Return the [x, y] coordinate for the center point of the cell that contains the specified text.  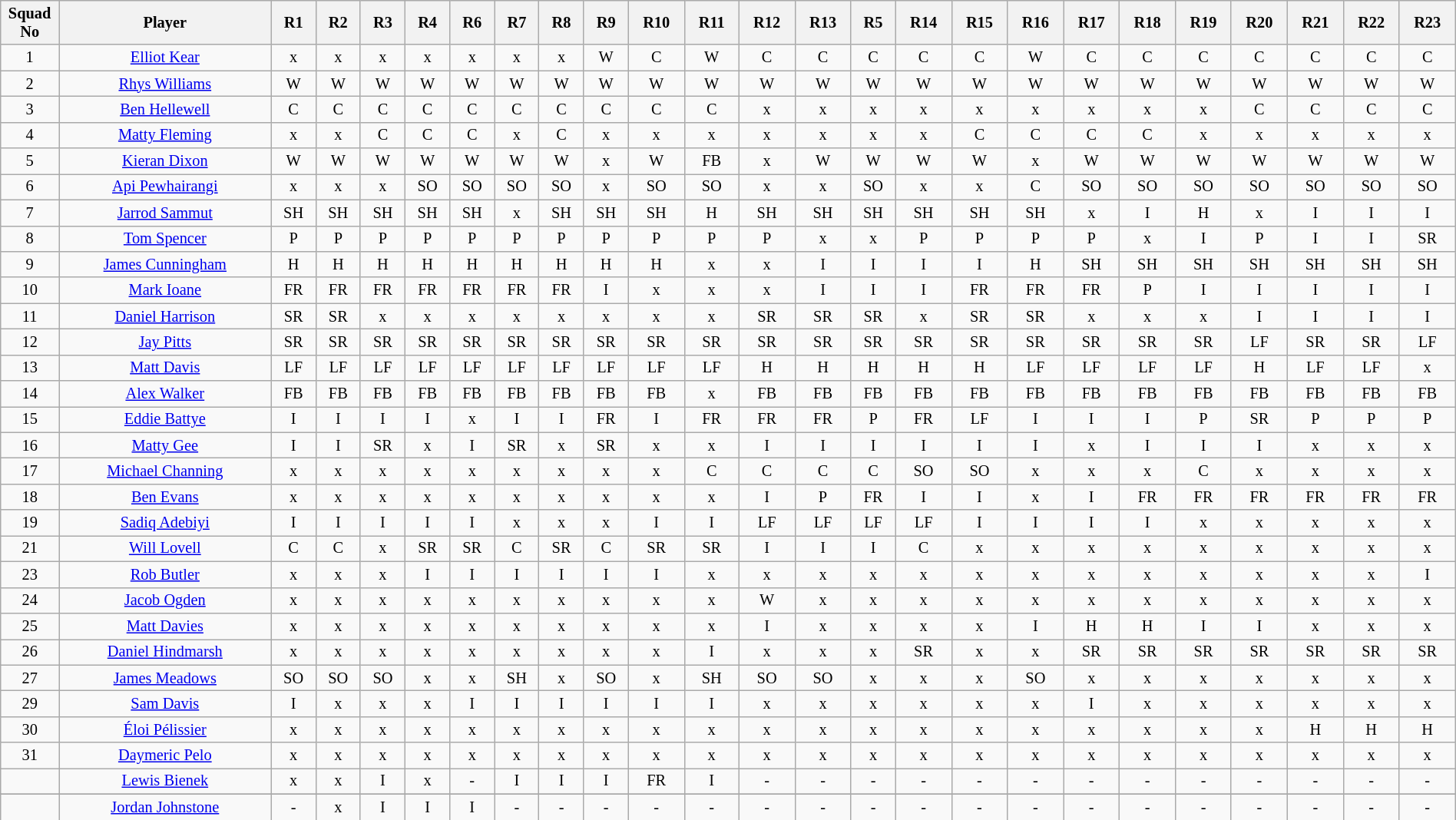
R15 [980, 22]
Jay Pitts [166, 342]
Sadiq Adebiyi [166, 523]
James Meadows [166, 678]
R4 [428, 22]
R18 [1147, 22]
R20 [1259, 22]
1 [30, 58]
Eddie Battye [166, 419]
R17 [1092, 22]
Daniel Hindmarsh [166, 652]
Alex Walker [166, 394]
R10 [656, 22]
Tom Spencer [166, 239]
Daymeric Pelo [166, 756]
15 [30, 419]
Matt Davies [166, 626]
James Cunningham [166, 264]
Éloi Pélissier [166, 729]
23 [30, 574]
Rhys Williams [166, 84]
R2 [338, 22]
21 [30, 548]
Matty Fleming [166, 135]
R14 [923, 22]
R16 [1035, 22]
5 [30, 161]
R6 [472, 22]
R22 [1372, 22]
16 [30, 445]
R12 [766, 22]
R11 [711, 22]
13 [30, 368]
R8 [561, 22]
4 [30, 135]
R5 [873, 22]
Will Lovell [166, 548]
30 [30, 729]
R1 [293, 22]
R23 [1427, 22]
7 [30, 213]
R21 [1315, 22]
Jacob Ogden [166, 600]
Jarrod Sammut [166, 213]
18 [30, 497]
Mark Ioane [166, 290]
Elliot Kear [166, 58]
Player [166, 22]
Lewis Bienek [166, 781]
17 [30, 471]
Sam Davis [166, 703]
R3 [382, 22]
3 [30, 109]
25 [30, 626]
R19 [1204, 22]
R7 [517, 22]
Squad No [30, 22]
24 [30, 600]
8 [30, 239]
2 [30, 84]
27 [30, 678]
26 [30, 652]
19 [30, 523]
29 [30, 703]
R13 [823, 22]
Jordan Johnstone [166, 807]
Matt Davis [166, 368]
11 [30, 316]
6 [30, 187]
10 [30, 290]
Rob Butler [166, 574]
14 [30, 394]
Daniel Harrison [166, 316]
31 [30, 756]
9 [30, 264]
Api Pewhairangi [166, 187]
R9 [606, 22]
Matty Gee [166, 445]
Ben Hellewell [166, 109]
Michael Channing [166, 471]
12 [30, 342]
Ben Evans [166, 497]
Kieran Dixon [166, 161]
